For the text-containing cell, return its midpoint in [X, Y] coordinate format. 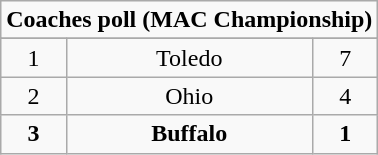
Buffalo [190, 134]
7 [346, 58]
Coaches poll (MAC Championship) [190, 20]
Toledo [190, 58]
4 [346, 96]
3 [34, 134]
2 [34, 96]
Ohio [190, 96]
